Locate the cell with the specified text and output its (x, y) center coordinate. 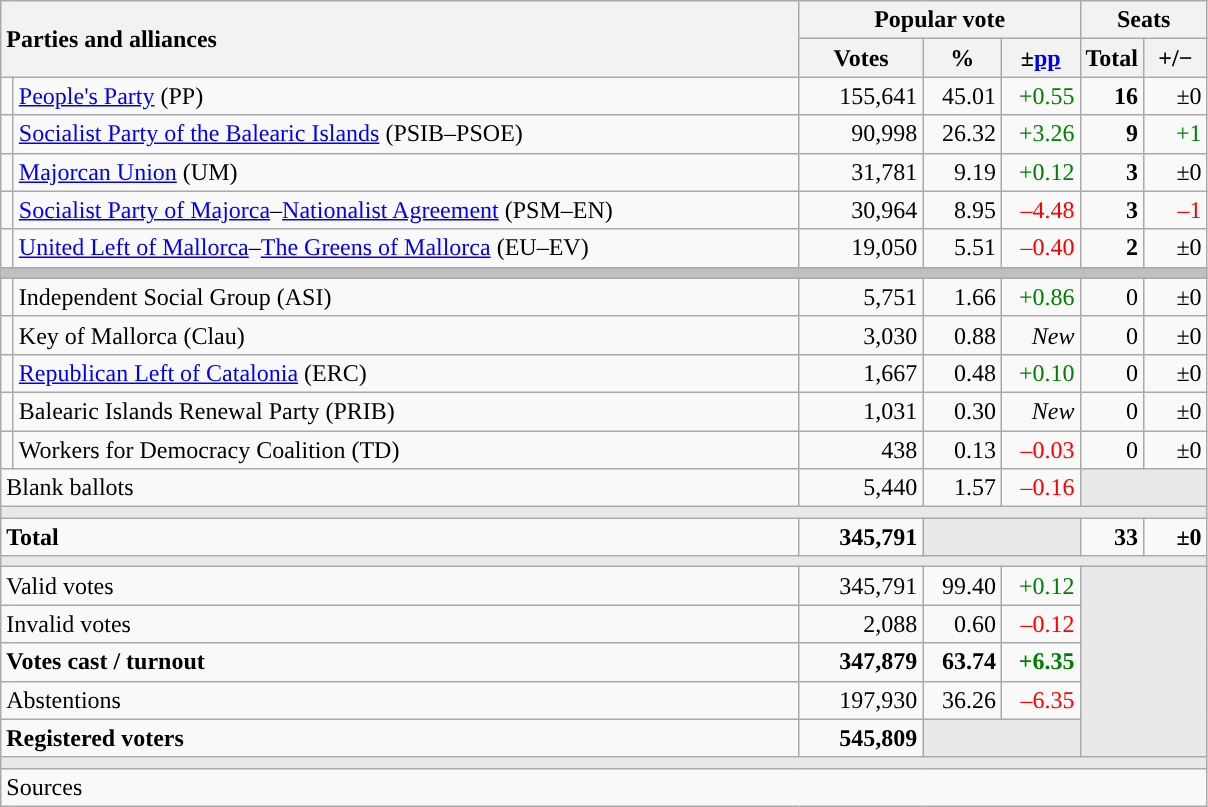
Balearic Islands Renewal Party (PRIB) (406, 411)
Blank ballots (400, 488)
United Left of Mallorca–The Greens of Mallorca (EU–EV) (406, 248)
People's Party (PP) (406, 96)
+3.26 (1040, 134)
Independent Social Group (ASI) (406, 297)
438 (861, 449)
% (962, 58)
Socialist Party of the Balearic Islands (PSIB–PSOE) (406, 134)
2,088 (861, 624)
36.26 (962, 700)
90,998 (861, 134)
0.30 (962, 411)
–6.35 (1040, 700)
19,050 (861, 248)
Sources (604, 787)
+/− (1176, 58)
–4.48 (1040, 210)
–0.12 (1040, 624)
Republican Left of Catalonia (ERC) (406, 373)
Invalid votes (400, 624)
Key of Mallorca (Clau) (406, 335)
Valid votes (400, 586)
8.95 (962, 210)
0.88 (962, 335)
1.66 (962, 297)
±pp (1040, 58)
–0.40 (1040, 248)
0.60 (962, 624)
5.51 (962, 248)
1,031 (861, 411)
26.32 (962, 134)
Workers for Democracy Coalition (TD) (406, 449)
9.19 (962, 172)
+6.35 (1040, 662)
197,930 (861, 700)
0.48 (962, 373)
1.57 (962, 488)
0.13 (962, 449)
33 (1112, 537)
Registered voters (400, 738)
5,751 (861, 297)
155,641 (861, 96)
–0.03 (1040, 449)
31,781 (861, 172)
Votes (861, 58)
45.01 (962, 96)
Socialist Party of Majorca–Nationalist Agreement (PSM–EN) (406, 210)
30,964 (861, 210)
–1 (1176, 210)
+1 (1176, 134)
347,879 (861, 662)
+0.10 (1040, 373)
Votes cast / turnout (400, 662)
9 (1112, 134)
Parties and alliances (400, 39)
3,030 (861, 335)
+0.86 (1040, 297)
1,667 (861, 373)
63.74 (962, 662)
99.40 (962, 586)
16 (1112, 96)
5,440 (861, 488)
2 (1112, 248)
545,809 (861, 738)
Majorcan Union (UM) (406, 172)
Popular vote (940, 20)
–0.16 (1040, 488)
Abstentions (400, 700)
Seats (1144, 20)
+0.55 (1040, 96)
